Return the (x, y) coordinate for the center point of the cell that contains the specified text.  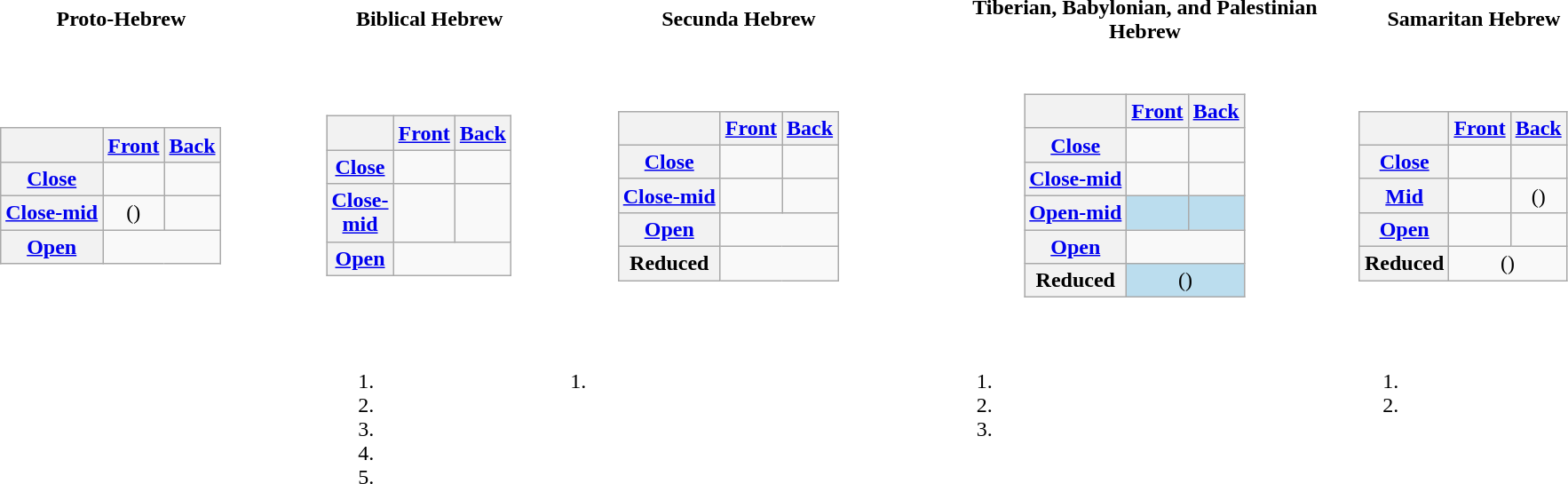
Open-mid (1076, 212)
Mid (1404, 195)
Front Back Close Close-mid Open Reduced (739, 184)
Front Back Close Close-mid Open-mid Open Reduced () (1145, 184)
Front Back Close Close-mid Open (430, 184)
